Provide the (X, Y) coordinate of the cell's center where the given text is located.  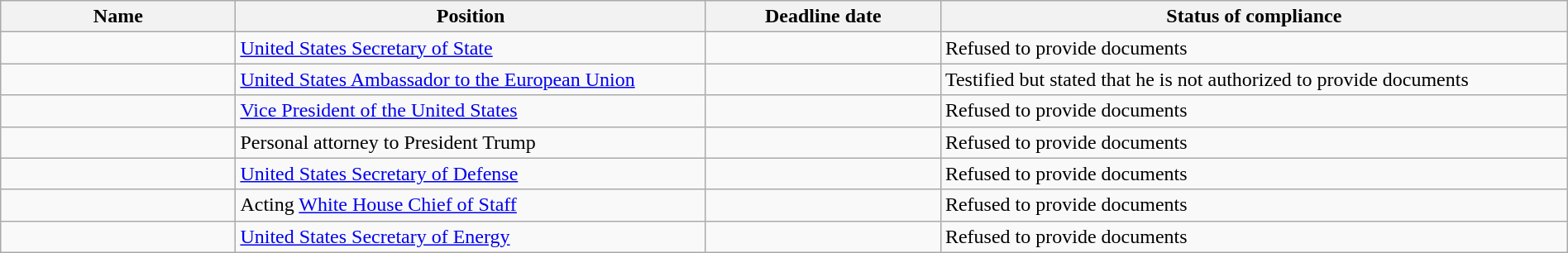
Position (471, 17)
Acting White House Chief of Staff (471, 205)
Status of compliance (1254, 17)
Personal attorney to President Trump (471, 142)
Name (118, 17)
Vice President of the United States (471, 111)
United States Ambassador to the European Union (471, 79)
Deadline date (823, 17)
United States Secretary of State (471, 48)
United States Secretary of Energy (471, 236)
Testified but stated that he is not authorized to provide documents (1254, 79)
United States Secretary of Defense (471, 174)
